For the text-containing cell, return its midpoint in (x, y) coordinate format. 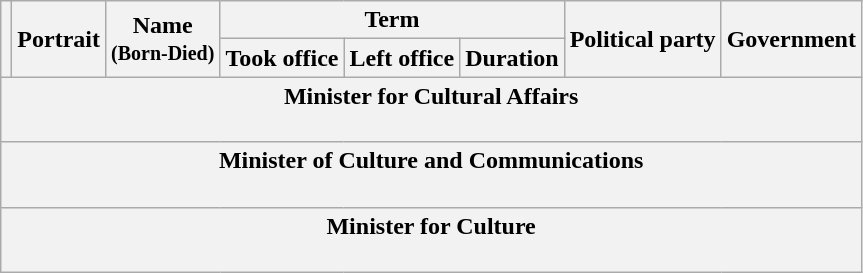
Name(Born-Died) (162, 39)
Left office (402, 58)
Minister for Culture (432, 240)
Minister of Culture and Communications (432, 174)
Minister for Cultural Affairs (432, 110)
Duration (512, 58)
Took office (282, 58)
Term (392, 20)
Government (791, 39)
Political party (642, 39)
Portrait (59, 39)
